Scan for the cell matching the given text and deliver its [x, y] coordinate at center. 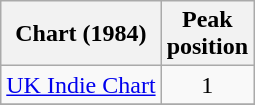
1 [207, 85]
Peakposition [207, 34]
Chart (1984) [81, 34]
UK Indie Chart [81, 85]
